From the cell containing the given text, extract its center point as (X, Y) coordinate. 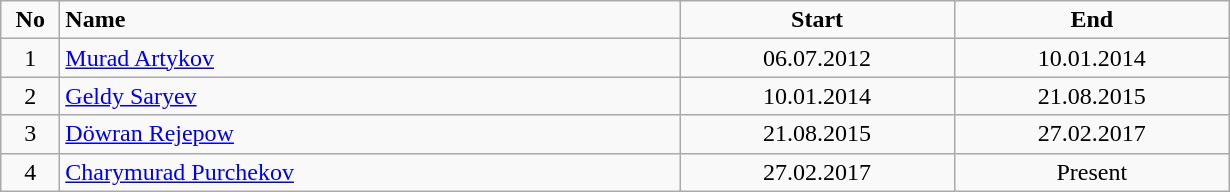
Geldy Saryev (370, 96)
2 (30, 96)
3 (30, 134)
No (30, 20)
Murad Artykov (370, 58)
Charymurad Purchekov (370, 172)
06.07.2012 (818, 58)
Name (370, 20)
Present (1092, 172)
1 (30, 58)
Döwran Rejepow (370, 134)
Start (818, 20)
4 (30, 172)
End (1092, 20)
